Search for the cell housing the specified text and yield its (X, Y) center coordinate. 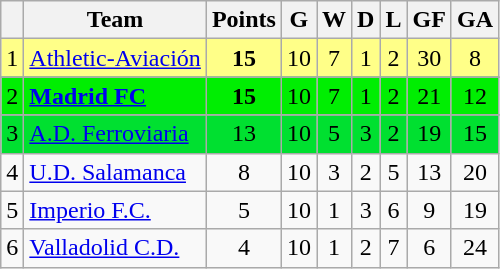
21 (429, 96)
Points (244, 20)
W (334, 20)
GF (429, 20)
30 (429, 58)
Athletic-Aviación (116, 58)
20 (474, 172)
24 (474, 248)
9 (429, 210)
Madrid FC (116, 96)
U.D. Salamanca (116, 172)
Team (116, 20)
D (366, 20)
L (394, 20)
Imperio F.C. (116, 210)
GA (474, 20)
A.D. Ferroviaria (116, 134)
Valladolid C.D. (116, 248)
12 (474, 96)
G (298, 20)
